Return [x, y] of the center of cell containing provided text 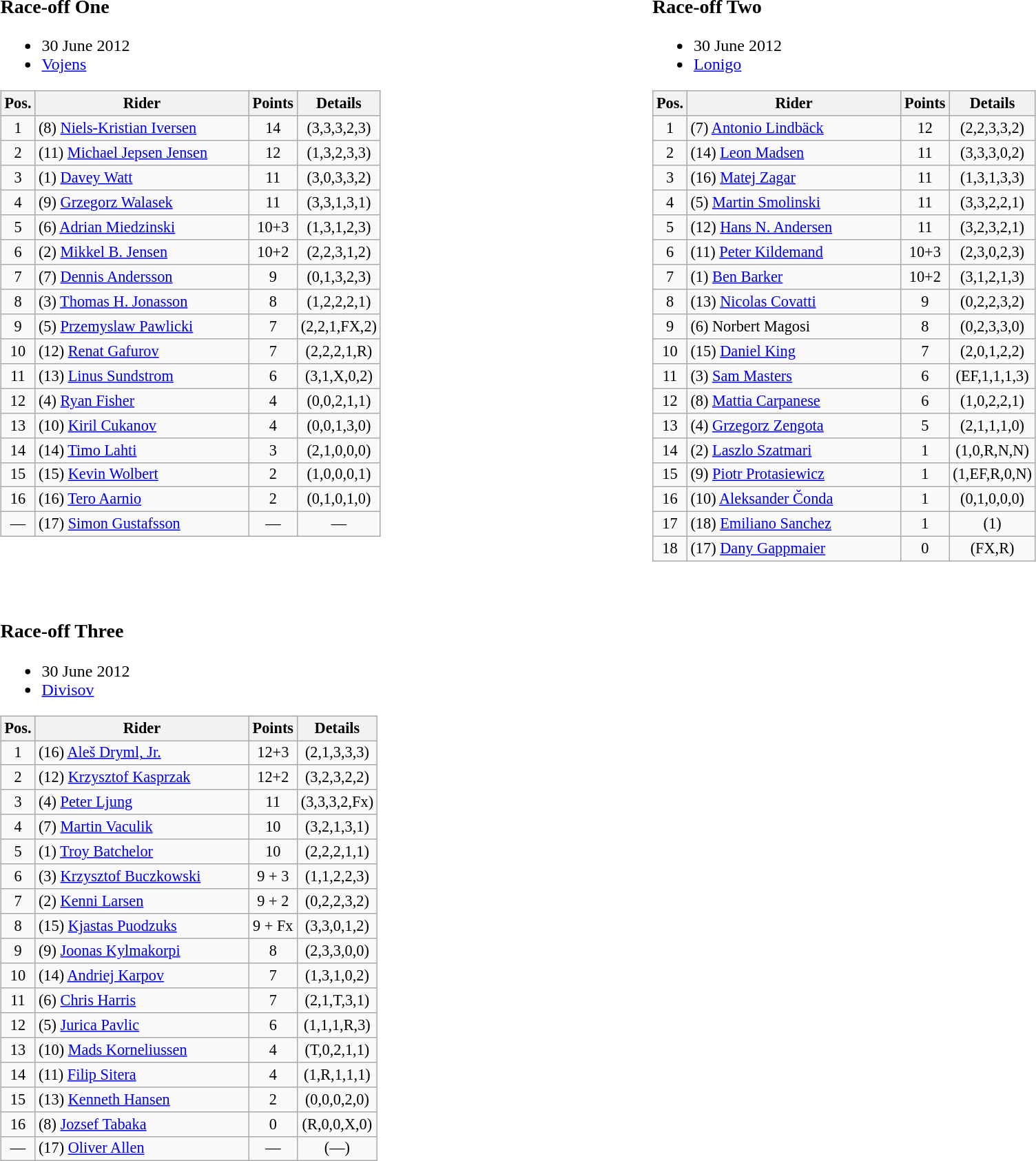
(1,EF,R,0,N) [992, 475]
(2,1,T,3,1) [338, 1000]
12+3 [273, 752]
(2,3,3,0,0) [338, 951]
(8) Jozsef Tabaka [142, 1124]
(2,1,0,0,0) [339, 450]
(17) Simon Gustafsson [142, 524]
(5) Przemyslaw Pawlicki [142, 327]
(16) Tero Aarnio [142, 500]
(3,3,3,2,Fx) [338, 802]
(0,2,3,3,0) [992, 327]
(4) Grzegorz Zengota [794, 425]
9 + Fx [273, 926]
(3) Thomas H. Jonasson [142, 302]
(2,2,3,3,2) [992, 128]
(10) Aleksander Čonda [794, 500]
(3,3,0,1,2) [338, 926]
(17) Oliver Allen [142, 1149]
(9) Piotr Protasiewicz [794, 475]
(0,0,2,1,1) [339, 400]
(2,2,2,1,1) [338, 852]
(12) Renat Gafurov [142, 351]
(12) Krzysztof Kasprzak [142, 777]
(7) Dennis Andersson [142, 277]
(1,3,1,3,3) [992, 178]
(18) Emiliano Sanchez [794, 524]
(2,2,1,FX,2) [339, 327]
(3,3,3,2,3) [339, 128]
(1) Troy Batchelor [142, 852]
(3) Krzysztof Buczkowski [142, 876]
(6) Chris Harris [142, 1000]
(14) Andriej Karpov [142, 976]
(3,0,3,3,2) [339, 178]
(2,2,2,1,R) [339, 351]
(8) Niels-Kristian Iversen [142, 128]
(13) Nicolas Covatti [794, 302]
(11) Filip Sitera [142, 1074]
(3,3,1,3,1) [339, 203]
(11) Peter Kildemand [794, 252]
(1,1,1,R,3) [338, 1025]
(11) Michael Jepsen Jensen [142, 153]
(14) Timo Lahti [142, 450]
(16) Aleš Dryml, Jr. [142, 752]
(5) Jurica Pavlic [142, 1025]
(0,1,3,2,3) [339, 277]
(FX,R) [992, 549]
(2) Laszlo Szatmari [794, 450]
(9) Grzegorz Walasek [142, 203]
(1,3,1,0,2) [338, 976]
(3,2,3,2,1) [992, 227]
(12) Hans N. Andersen [794, 227]
(EF,1,1,1,3) [992, 376]
18 [670, 549]
(15) Daniel King [794, 351]
(1) Davey Watt [142, 178]
(3) Sam Masters [794, 376]
(1,0,2,2,1) [992, 400]
(13) Linus Sundstrom [142, 376]
17 [670, 524]
(3,3,3,0,2) [992, 153]
(1,R,1,1,1) [338, 1074]
(3,3,2,2,1) [992, 203]
(1,1,2,2,3) [338, 876]
(15) Kevin Wolbert [142, 475]
9 + 3 [273, 876]
(7) Martin Vaculik [142, 827]
(13) Kenneth Hansen [142, 1099]
(1,0,0,0,1) [339, 475]
(3,2,3,2,2) [338, 777]
(1) [992, 524]
(3,1,X,0,2) [339, 376]
(8) Mattia Carpanese [794, 400]
(1,2,2,2,1) [339, 302]
(1,3,2,3,3) [339, 153]
12+2 [273, 777]
(0,1,0,0,0) [992, 500]
(9) Joonas Kylmakorpi [142, 951]
(2,2,3,1,2) [339, 252]
(4) Ryan Fisher [142, 400]
(2) Kenni Larsen [142, 901]
(0,1,0,1,0) [339, 500]
(2,0,1,2,2) [992, 351]
(1,0,R,N,N) [992, 450]
(14) Leon Madsen [794, 153]
(10) Mads Korneliussen [142, 1049]
(2) Mikkel B. Jensen [142, 252]
(2,3,0,2,3) [992, 252]
(6) Norbert Magosi [794, 327]
(4) Peter Ljung [142, 802]
(T,0,2,1,1) [338, 1049]
(17) Dany Gappmaier [794, 549]
9 + 2 [273, 901]
(3,1,2,1,3) [992, 277]
(5) Martin Smolinski [794, 203]
(1,3,1,2,3) [339, 227]
(2,1,3,3,3) [338, 752]
(R,0,0,X,0) [338, 1124]
(2,1,1,1,0) [992, 425]
(—) [338, 1149]
(10) Kiril Cukanov [142, 425]
(1) Ben Barker [794, 277]
(6) Adrian Miedzinski [142, 227]
(0,0,0,2,0) [338, 1099]
(3,2,1,3,1) [338, 827]
(7) Antonio Lindbäck [794, 128]
(16) Matej Zagar [794, 178]
(15) Kjastas Puodzuks [142, 926]
(0,0,1,3,0) [339, 425]
